Output the (X, Y) coordinate of the center of the cell containing the given text.  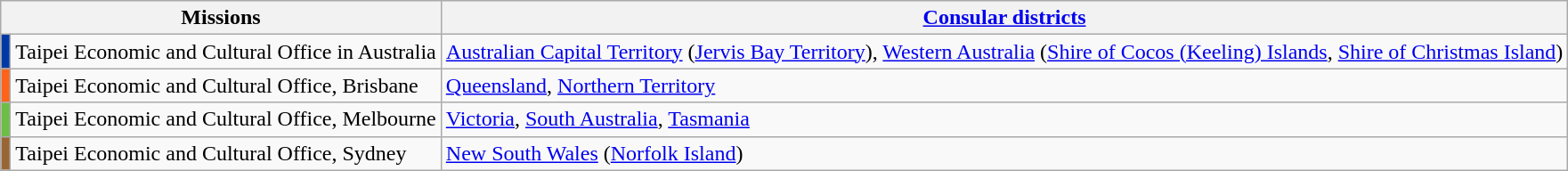
Taipei Economic and Cultural Office, Sydney (226, 153)
Australian Capital Territory (Jervis Bay Territory), Western Australia (Shire of Cocos (Keeling) Islands, Shire of Christmas Island) (1004, 52)
New South Wales (Norfolk Island) (1004, 153)
Taipei Economic and Cultural Office in Australia (226, 52)
Taipei Economic and Cultural Office, Brisbane (226, 85)
Missions (221, 18)
Consular districts (1004, 18)
Queensland, Northern Territory (1004, 85)
Victoria, South Australia, Tasmania (1004, 119)
Taipei Economic and Cultural Office, Melbourne (226, 119)
